Pinpoint the cell where the given text exists, returning its [x, y] midpoint coordinate. 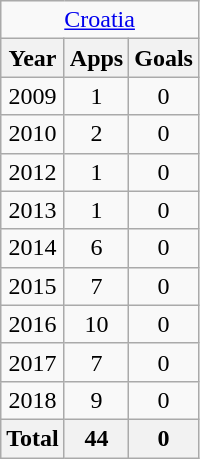
2009 [33, 96]
Goals [164, 58]
Year [33, 58]
10 [96, 324]
2010 [33, 134]
2014 [33, 248]
2016 [33, 324]
2 [96, 134]
2012 [33, 172]
Total [33, 438]
2018 [33, 400]
2017 [33, 362]
9 [96, 400]
Croatia [100, 20]
2015 [33, 286]
6 [96, 248]
44 [96, 438]
Apps [96, 58]
2013 [33, 210]
